Search for the cell housing the specified text and yield its [X, Y] center coordinate. 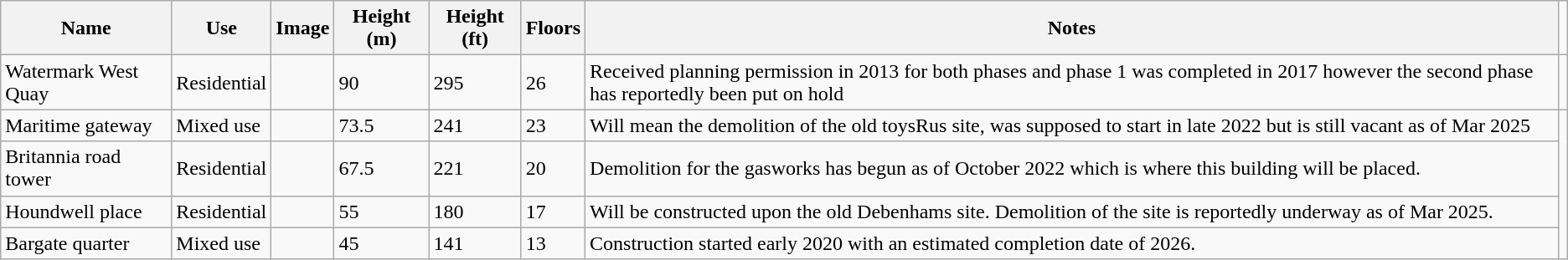
Notes [1072, 28]
Demolition for the gasworks has begun as of October 2022 which is where this building will be placed. [1072, 169]
Construction started early 2020 with an estimated completion date of 2026. [1072, 243]
45 [382, 243]
Watermark West Quay [86, 82]
Received planning permission in 2013 for both phases and phase 1 was completed in 2017 however the second phase has reportedly been put on hold [1072, 82]
141 [475, 243]
221 [475, 169]
Bargate quarter [86, 243]
23 [553, 125]
55 [382, 212]
295 [475, 82]
241 [475, 125]
Floors [553, 28]
180 [475, 212]
Maritime gateway [86, 125]
Houndwell place [86, 212]
Will mean the demolition of the old toysRus site, was supposed to start in late 2022 but is still vacant as of Mar 2025 [1072, 125]
90 [382, 82]
Height (ft) [475, 28]
17 [553, 212]
13 [553, 243]
73.5 [382, 125]
Britannia road tower [86, 169]
Image [303, 28]
Will be constructed upon the old Debenhams site. Demolition of the site is reportedly underway as of Mar 2025. [1072, 212]
Height (m) [382, 28]
20 [553, 169]
Name [86, 28]
67.5 [382, 169]
Use [221, 28]
26 [553, 82]
